Capture the cell that displays the provided text and extract its [X, Y] central coordinate. 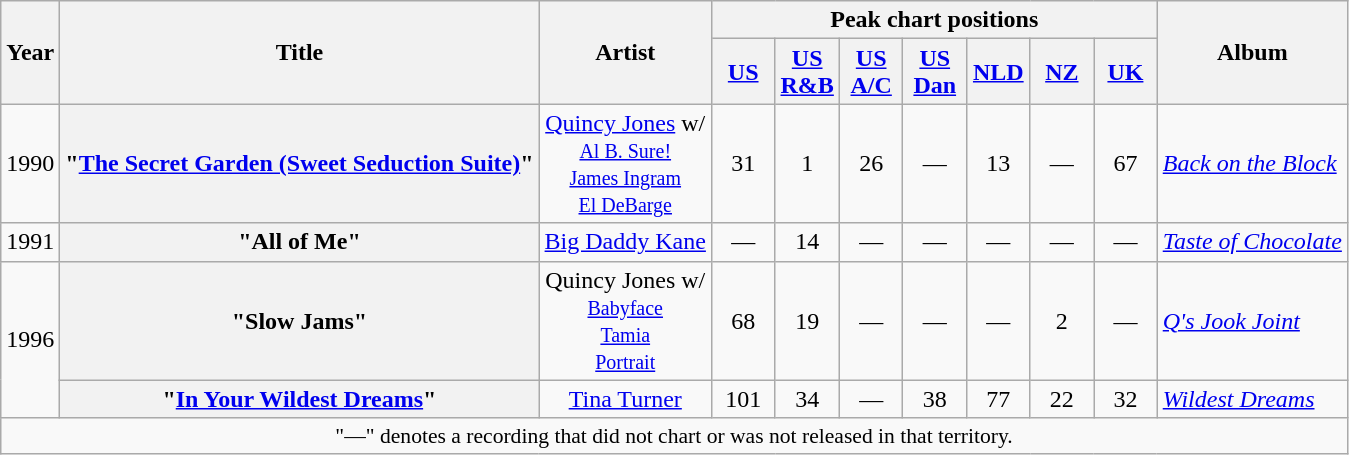
38 [935, 399]
67 [1126, 164]
1996 [30, 340]
Quincy Jones w/Al B. Sure!James IngramEl DeBarge [625, 164]
Back on the Block [1252, 164]
"All of Me" [300, 242]
Big Daddy Kane [625, 242]
Artist [625, 52]
"—" denotes a recording that did not chart or was not released in that territory. [674, 436]
Q's Jook Joint [1252, 320]
101 [743, 399]
NZ [1062, 72]
USDan [935, 72]
Year [30, 52]
2 [1062, 320]
USR&B [807, 72]
Taste of Chocolate [1252, 242]
"In Your Wildest Dreams" [300, 399]
1990 [30, 164]
14 [807, 242]
Album [1252, 52]
22 [1062, 399]
1991 [30, 242]
68 [743, 320]
31 [743, 164]
Title [300, 52]
"The Secret Garden (Sweet Seduction Suite)" [300, 164]
US [743, 72]
Peak chart positions [934, 20]
1 [807, 164]
Tina Turner [625, 399]
NLD [999, 72]
34 [807, 399]
Quincy Jones w/BabyfaceTamiaPortrait [625, 320]
32 [1126, 399]
Wildest Dreams [1252, 399]
13 [999, 164]
UK [1126, 72]
26 [871, 164]
"Slow Jams" [300, 320]
19 [807, 320]
US A/C [871, 72]
77 [999, 399]
